From the cell containing the given text, extract its center point as [x, y] coordinate. 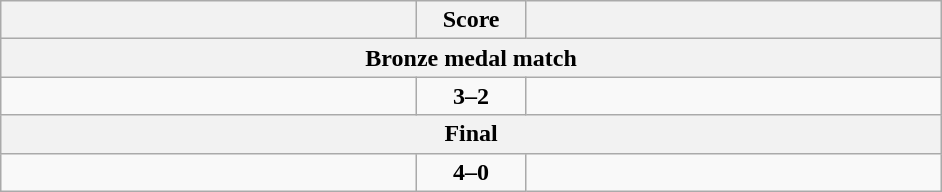
Score [472, 20]
4–0 [472, 172]
3–2 [472, 96]
Final [472, 134]
Bronze medal match [472, 58]
